Search for the cell housing the specified text and yield its (X, Y) center coordinate. 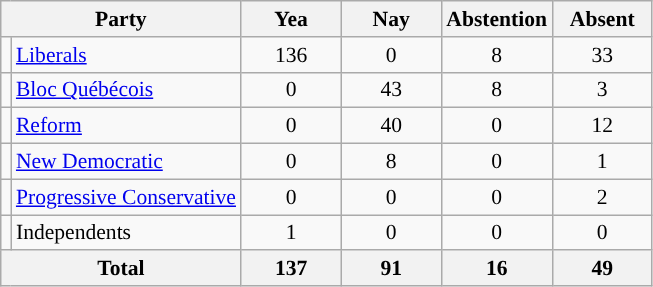
Nay (391, 19)
Liberals (126, 55)
43 (391, 90)
91 (391, 269)
12 (602, 126)
137 (291, 269)
Progressive Conservative (126, 197)
Total (121, 269)
2 (602, 197)
Party (121, 19)
New Democratic (126, 162)
Bloc Québécois (126, 90)
Abstention (496, 19)
136 (291, 55)
40 (391, 126)
Independents (126, 233)
16 (496, 269)
Absent (602, 19)
Yea (291, 19)
Reform (126, 126)
49 (602, 269)
33 (602, 55)
3 (602, 90)
